Detect which cell encompasses the target text, then output its [X, Y] center coordinate. 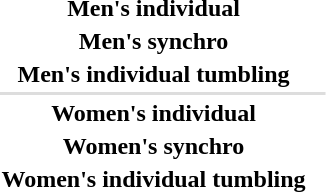
Women's individual [154, 113]
Women's synchro [154, 146]
Men's individual tumbling [154, 74]
Men's synchro [154, 41]
